Determine the (X, Y) coordinate at the center of the cell enclosing the given text.  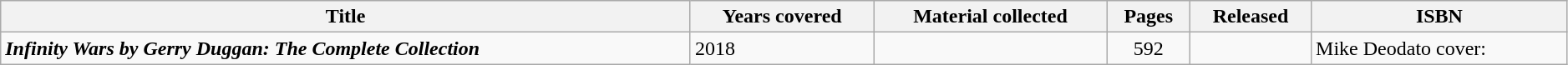
Title (346, 17)
Pages (1148, 17)
Years covered (782, 17)
592 (1148, 48)
Mike Deodato cover: (1440, 48)
Material collected (991, 17)
2018 (782, 48)
Infinity Wars by Gerry Duggan: The Complete Collection (346, 48)
ISBN (1440, 17)
Released (1250, 17)
